Search for the cell housing the specified text and yield its (X, Y) center coordinate. 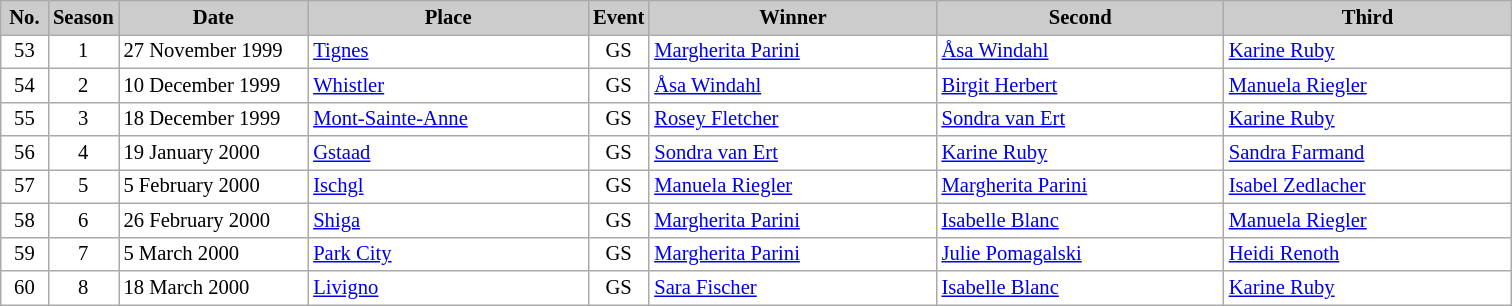
53 (24, 51)
Isabel Zedlacher (1368, 186)
Rosey Fletcher (792, 119)
19 January 2000 (213, 153)
Gstaad (448, 153)
Date (213, 17)
Event (618, 17)
57 (24, 186)
Place (448, 17)
Ischgl (448, 186)
Sandra Farmand (1368, 153)
5 February 2000 (213, 186)
26 February 2000 (213, 220)
18 December 1999 (213, 119)
Tignes (448, 51)
4 (83, 153)
56 (24, 153)
54 (24, 85)
No. (24, 17)
27 November 1999 (213, 51)
Second (1080, 17)
10 December 1999 (213, 85)
59 (24, 254)
Livigno (448, 287)
Mont-Sainte-Anne (448, 119)
2 (83, 85)
Birgit Herbert (1080, 85)
Heidi Renoth (1368, 254)
Julie Pomagalski (1080, 254)
5 (83, 186)
Sara Fischer (792, 287)
3 (83, 119)
Winner (792, 17)
1 (83, 51)
60 (24, 287)
18 March 2000 (213, 287)
Shiga (448, 220)
Season (83, 17)
Whistler (448, 85)
5 March 2000 (213, 254)
Third (1368, 17)
55 (24, 119)
Park City (448, 254)
8 (83, 287)
6 (83, 220)
58 (24, 220)
7 (83, 254)
